For the text-containing cell, return its midpoint in [X, Y] coordinate format. 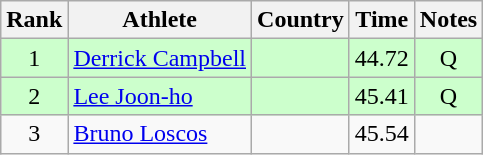
Notes [448, 20]
Country [301, 20]
1 [34, 58]
Bruno Loscos [160, 134]
2 [34, 96]
Rank [34, 20]
Time [382, 20]
3 [34, 134]
Derrick Campbell [160, 58]
Athlete [160, 20]
44.72 [382, 58]
45.41 [382, 96]
45.54 [382, 134]
Lee Joon-ho [160, 96]
